Return the (x, y) coordinate for the center point of the cell that contains the specified text.  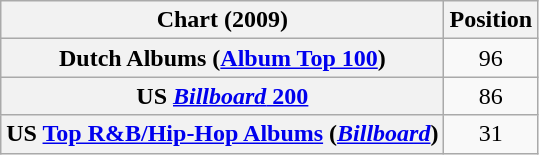
86 (491, 96)
31 (491, 134)
US Top R&B/Hip-Hop Albums (Billboard) (222, 134)
US Billboard 200 (222, 96)
96 (491, 58)
Position (491, 20)
Chart (2009) (222, 20)
Dutch Albums (Album Top 100) (222, 58)
